Provide the (x, y) coordinate of the cell's center where the given text is located.  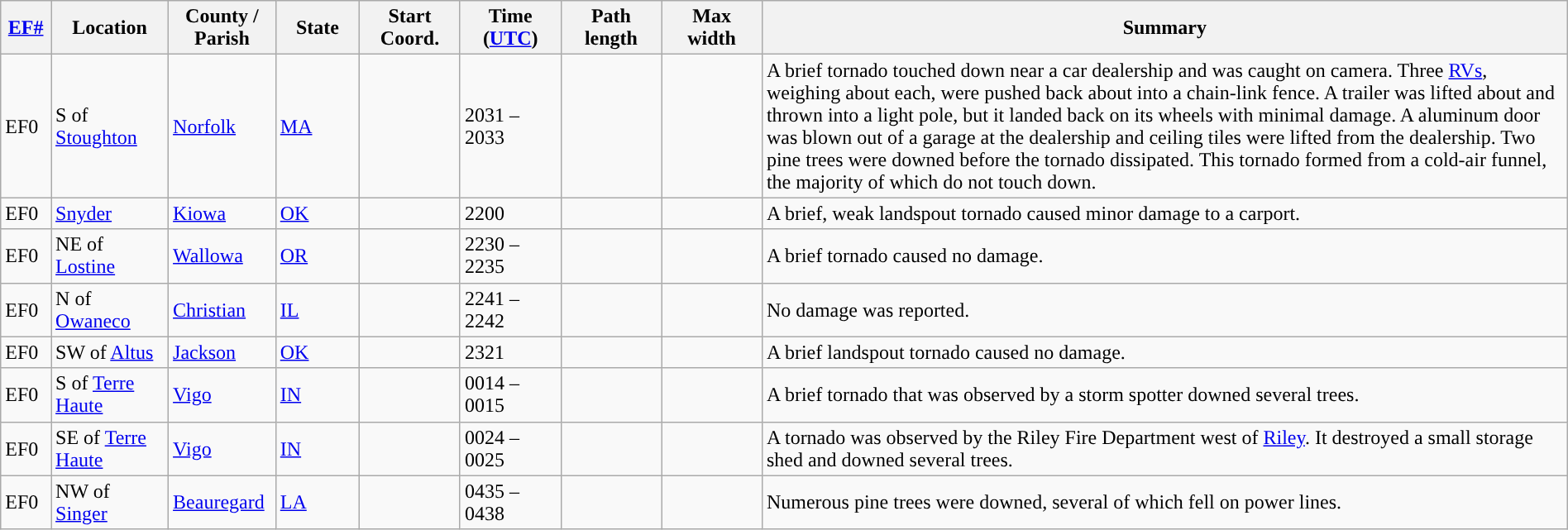
A brief tornado that was observed by a storm spotter downed several trees. (1164, 395)
S of Stoughton (110, 126)
OR (318, 256)
SE of Terre Haute (110, 448)
Snyder (110, 213)
MA (318, 126)
Path length (611, 28)
2230 – 2235 (510, 256)
Time (UTC) (510, 28)
N of Owaneco (110, 309)
Christian (222, 309)
LA (318, 503)
Max width (712, 28)
Start Coord. (410, 28)
SW of Altus (110, 352)
2321 (510, 352)
Numerous pine trees were downed, several of which fell on power lines. (1164, 503)
0024 – 0025 (510, 448)
NW of Singer (110, 503)
A brief, weak landspout tornado caused minor damage to a carport. (1164, 213)
A brief landspout tornado caused no damage. (1164, 352)
0435 – 0438 (510, 503)
Summary (1164, 28)
State (318, 28)
Kiowa (222, 213)
NE of Lostine (110, 256)
2200 (510, 213)
No damage was reported. (1164, 309)
Jackson (222, 352)
County / Parish (222, 28)
S of Terre Haute (110, 395)
EF# (26, 28)
Location (110, 28)
Norfolk (222, 126)
A tornado was observed by the Riley Fire Department west of Riley. It destroyed a small storage shed and downed several trees. (1164, 448)
2031 – 2033 (510, 126)
0014 – 0015 (510, 395)
2241 – 2242 (510, 309)
Beauregard (222, 503)
IL (318, 309)
Wallowa (222, 256)
A brief tornado caused no damage. (1164, 256)
